Extract the [X, Y] coordinate from the center of the cell holding the provided text.  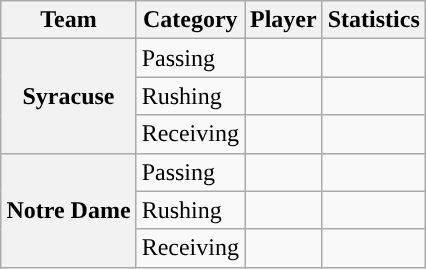
Category [190, 20]
Syracuse [68, 96]
Notre Dame [68, 210]
Statistics [374, 20]
Player [283, 20]
Team [68, 20]
